For the text-containing cell, return its midpoint in [x, y] coordinate format. 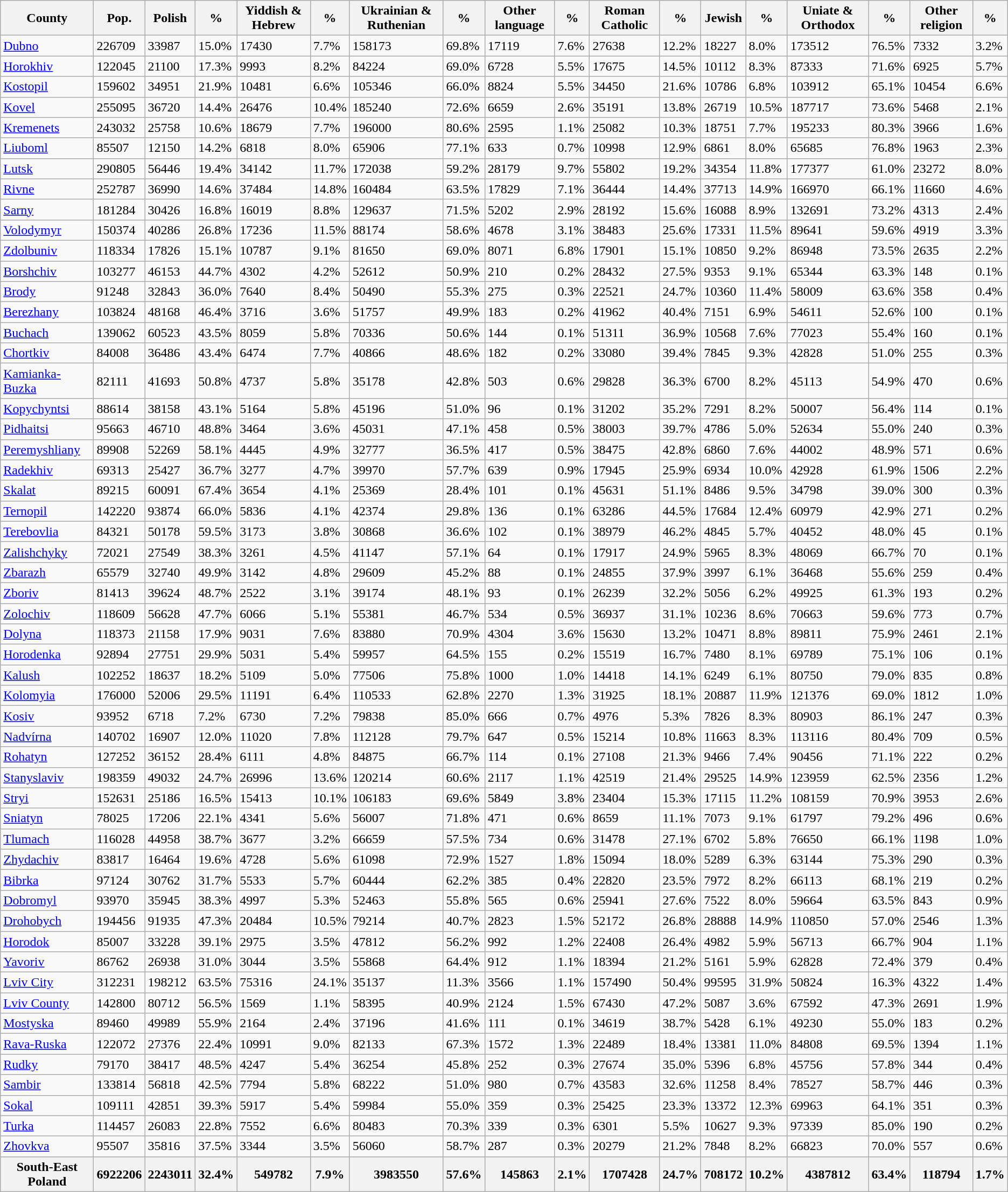
5161 [724, 962]
14.6% [216, 189]
11.2% [767, 798]
9.5% [767, 490]
29609 [396, 572]
44.7% [216, 271]
73.2% [890, 209]
9.7% [572, 169]
26719 [724, 107]
26476 [274, 107]
6925 [941, 66]
7073 [724, 818]
14418 [625, 675]
358 [941, 292]
63.3% [890, 271]
96 [520, 409]
45.8% [464, 1064]
Uniate & Orthodox [828, 18]
17826 [170, 250]
39.1% [216, 942]
647 [520, 737]
45.2% [464, 572]
70663 [828, 613]
67430 [625, 1003]
Peremyshliany [47, 450]
144 [520, 333]
4678 [520, 230]
10.0% [767, 470]
52.6% [890, 312]
28192 [625, 209]
38158 [170, 409]
36990 [170, 189]
38003 [625, 429]
79838 [396, 716]
Kamianka-Buzka [47, 381]
10481 [274, 87]
29.5% [216, 696]
11.4% [767, 292]
11.0% [767, 1044]
31925 [625, 696]
34354 [724, 169]
16.7% [681, 655]
77506 [396, 675]
23272 [941, 169]
57.0% [890, 921]
17206 [170, 818]
287 [520, 1146]
16.3% [890, 983]
58.6% [464, 230]
27.6% [681, 900]
48.6% [464, 353]
4304 [520, 634]
36.9% [681, 333]
10850 [724, 250]
5031 [274, 655]
83817 [120, 859]
23.3% [681, 1105]
773 [941, 613]
92894 [120, 655]
185240 [396, 107]
10627 [724, 1126]
133814 [120, 1085]
14.8% [330, 189]
252787 [120, 189]
59957 [396, 655]
66113 [828, 880]
177377 [828, 169]
65685 [828, 148]
70.0% [890, 1146]
16088 [724, 209]
44002 [828, 450]
72.4% [890, 962]
Pop. [120, 18]
243032 [120, 128]
15.3% [681, 798]
44958 [170, 839]
992 [520, 942]
210 [520, 271]
64 [520, 552]
10.4% [330, 107]
12.9% [681, 148]
8824 [520, 87]
2124 [520, 1003]
10.2% [767, 1174]
Nadvírna [47, 737]
63286 [625, 511]
41.6% [464, 1023]
11.1% [681, 818]
15413 [274, 798]
4976 [625, 716]
72.6% [464, 107]
30762 [170, 880]
7.1% [572, 189]
6066 [274, 613]
46.7% [464, 613]
7.8% [330, 737]
55.8% [464, 900]
127252 [120, 757]
172038 [396, 169]
55.6% [890, 572]
21158 [170, 634]
10360 [724, 292]
Sniatyn [47, 818]
31.7% [216, 880]
17119 [520, 46]
56628 [170, 613]
22521 [625, 292]
8.9% [767, 209]
25425 [625, 1105]
42928 [828, 470]
45031 [396, 429]
47.7% [216, 613]
446 [941, 1085]
7826 [724, 716]
2823 [520, 921]
61098 [396, 859]
2.3% [990, 148]
50490 [396, 292]
12.0% [216, 737]
Polish [170, 18]
198359 [120, 777]
50824 [828, 983]
45113 [828, 381]
69313 [120, 470]
54611 [828, 312]
2164 [274, 1023]
496 [941, 818]
6860 [724, 450]
Kalush [47, 675]
39970 [396, 470]
48.9% [890, 450]
226709 [120, 46]
68.1% [890, 880]
34798 [828, 490]
76650 [828, 839]
43.1% [216, 409]
15094 [625, 859]
7848 [724, 1146]
75.3% [890, 859]
101 [520, 490]
61.0% [890, 169]
67.3% [464, 1044]
534 [520, 613]
194456 [120, 921]
Kolomyia [47, 696]
79.0% [890, 675]
34951 [170, 87]
81650 [396, 250]
45 [941, 531]
639 [520, 470]
57.6% [464, 1174]
56060 [396, 1146]
290805 [120, 169]
44.5% [681, 511]
71.1% [890, 757]
17236 [274, 230]
49230 [828, 1023]
155 [520, 655]
38483 [625, 230]
34450 [625, 87]
25.6% [681, 230]
37713 [724, 189]
97124 [120, 880]
123959 [828, 777]
36.6% [464, 531]
9993 [274, 66]
Rohatyn [47, 757]
100 [941, 312]
46.2% [681, 531]
Ternopil [47, 511]
Kosiv [47, 716]
Horodok [47, 942]
27638 [625, 46]
90456 [828, 757]
76.8% [890, 148]
40.4% [681, 312]
112128 [396, 737]
10.3% [681, 128]
4.7% [330, 470]
Lviv City [47, 983]
61.3% [890, 593]
41693 [170, 381]
8659 [625, 818]
43583 [625, 1085]
290 [941, 859]
22.1% [216, 818]
62828 [828, 962]
190 [941, 1126]
1394 [941, 1044]
55.9% [216, 1023]
35137 [396, 983]
7.4% [767, 757]
9.0% [330, 1044]
26996 [274, 777]
25758 [170, 128]
10787 [274, 250]
3566 [520, 983]
15.6% [681, 209]
6922206 [120, 1174]
121376 [828, 696]
Volodymyr [47, 230]
46.4% [216, 312]
69789 [828, 655]
10112 [724, 66]
565 [520, 900]
5056 [724, 593]
64.5% [464, 655]
62.2% [464, 880]
43.5% [216, 333]
21.6% [681, 87]
13.2% [681, 634]
36486 [170, 353]
77.1% [464, 148]
108159 [828, 798]
6718 [170, 716]
82133 [396, 1044]
843 [941, 900]
312231 [120, 983]
29.9% [216, 655]
35.2% [681, 409]
160 [941, 333]
114457 [120, 1126]
77023 [828, 333]
39.7% [681, 429]
26083 [170, 1126]
Stryi [47, 798]
88 [520, 572]
69.8% [464, 46]
16.5% [216, 798]
35816 [170, 1146]
6.9% [767, 312]
3.3% [990, 230]
36.5% [464, 450]
22408 [625, 942]
48.0% [890, 531]
1.6% [990, 128]
106 [941, 655]
80.3% [890, 128]
Sarny [47, 209]
1.8% [572, 859]
55381 [396, 613]
Zhydachiv [47, 859]
11.9% [767, 696]
86762 [120, 962]
1569 [274, 1003]
2461 [941, 634]
23404 [625, 798]
80903 [828, 716]
Rava-Ruska [47, 1044]
7480 [724, 655]
549782 [274, 1174]
5202 [520, 209]
14.1% [681, 675]
Lutsk [47, 169]
10568 [724, 333]
18679 [274, 128]
76.5% [890, 46]
10998 [625, 148]
2546 [941, 921]
25369 [396, 490]
87333 [828, 66]
47.1% [464, 429]
5087 [724, 1003]
31202 [625, 409]
27376 [170, 1044]
73.5% [890, 250]
145863 [520, 1174]
118334 [120, 250]
32.6% [681, 1085]
734 [520, 839]
81413 [120, 593]
10.1% [330, 798]
46153 [170, 271]
4247 [274, 1064]
33080 [625, 353]
Tlumach [47, 839]
Zolochiv [47, 613]
196000 [396, 128]
4.6% [990, 189]
Sambir [47, 1085]
4445 [274, 450]
110533 [396, 696]
7552 [274, 1126]
91248 [120, 292]
42.9% [890, 511]
County [47, 18]
157490 [625, 983]
41147 [396, 552]
7845 [724, 353]
13.8% [681, 107]
118794 [941, 1174]
7972 [724, 880]
69963 [828, 1105]
97339 [828, 1126]
58395 [396, 1003]
36937 [625, 613]
55868 [396, 962]
633 [520, 148]
51311 [625, 333]
18637 [170, 675]
60.6% [464, 777]
89215 [120, 490]
70 [941, 552]
Turka [47, 1126]
5965 [724, 552]
33228 [170, 942]
10236 [724, 613]
10786 [724, 87]
56.2% [464, 942]
Zdolbuniv [47, 250]
503 [520, 381]
36254 [396, 1064]
32740 [170, 572]
49032 [170, 777]
79.7% [464, 737]
39.3% [216, 1105]
5289 [724, 859]
118373 [120, 634]
17917 [625, 552]
84008 [120, 353]
6700 [724, 381]
69.5% [890, 1044]
22.8% [216, 1126]
Radekhiv [47, 470]
35945 [170, 900]
88614 [120, 409]
4.5% [330, 552]
3344 [274, 1146]
193 [941, 593]
36720 [170, 107]
Chortkiv [47, 353]
80483 [396, 1126]
30426 [170, 209]
7332 [941, 46]
2595 [520, 128]
Bibrka [47, 880]
12.3% [767, 1105]
66659 [396, 839]
4919 [941, 230]
72.9% [464, 859]
51.1% [681, 490]
5428 [724, 1023]
9353 [724, 271]
142800 [120, 1003]
3677 [274, 839]
187717 [828, 107]
3261 [274, 552]
55802 [625, 169]
31478 [625, 839]
60091 [170, 490]
9.2% [767, 250]
84321 [120, 531]
4997 [274, 900]
3044 [274, 962]
980 [520, 1085]
0.8% [990, 675]
62.8% [464, 696]
12.4% [767, 511]
33987 [170, 46]
85007 [120, 942]
Kremenets [47, 128]
6702 [724, 839]
136 [520, 511]
52006 [170, 696]
89908 [120, 450]
South-East Poland [47, 1174]
3953 [941, 798]
37196 [396, 1023]
132691 [828, 209]
4302 [274, 271]
470 [941, 381]
65344 [828, 271]
50007 [828, 409]
93 [520, 593]
173512 [828, 46]
26.4% [681, 942]
Zbarazh [47, 572]
148 [941, 271]
Other religion [941, 18]
84808 [828, 1044]
59664 [828, 900]
26938 [170, 962]
11.7% [330, 169]
198212 [170, 983]
59.5% [216, 531]
95507 [120, 1146]
45756 [828, 1064]
28179 [520, 169]
18227 [724, 46]
4341 [274, 818]
51757 [396, 312]
Yavoriv [47, 962]
15630 [625, 634]
105346 [396, 87]
Buchach [47, 333]
40286 [170, 230]
46710 [170, 429]
67592 [828, 1003]
86948 [828, 250]
32.2% [681, 593]
40.7% [464, 921]
71.6% [890, 66]
45196 [396, 409]
38417 [170, 1064]
1527 [520, 859]
56713 [828, 942]
16019 [274, 209]
11.3% [464, 983]
6.4% [330, 696]
52463 [396, 900]
54.9% [890, 381]
10.6% [216, 128]
Sokal [47, 1105]
2270 [520, 696]
10454 [941, 87]
8071 [520, 250]
82111 [120, 381]
29828 [625, 381]
1.7% [990, 1174]
708172 [724, 1174]
15.0% [216, 46]
3716 [274, 312]
47812 [396, 942]
3966 [941, 128]
48.8% [216, 429]
255 [941, 353]
56007 [396, 818]
6474 [274, 353]
182 [520, 353]
Roman Catholic [625, 18]
36.7% [216, 470]
64.1% [890, 1105]
Zalishchyky [47, 552]
41962 [625, 312]
45631 [625, 490]
16464 [170, 859]
6861 [724, 148]
Jewish [724, 18]
Pidhaitsi [47, 429]
Rivne [47, 189]
20887 [724, 696]
27.1% [681, 839]
55.3% [464, 292]
6.3% [767, 859]
65.1% [890, 87]
4322 [941, 983]
5836 [274, 511]
7151 [724, 312]
120214 [396, 777]
16907 [170, 737]
49989 [170, 1023]
25082 [625, 128]
3997 [724, 572]
32843 [170, 292]
26239 [625, 593]
18.1% [681, 696]
4737 [274, 381]
6818 [274, 148]
27751 [170, 655]
Horodenka [47, 655]
25427 [170, 470]
150374 [120, 230]
912 [520, 962]
8.6% [767, 613]
75.9% [890, 634]
86.1% [890, 716]
23.5% [681, 880]
557 [941, 1146]
Skalat [47, 490]
18.2% [216, 675]
Rudky [47, 1064]
571 [941, 450]
5164 [274, 409]
158173 [396, 46]
60523 [170, 333]
Kopychyntsi [47, 409]
22489 [625, 1044]
89641 [828, 230]
71.8% [464, 818]
666 [520, 716]
52612 [396, 271]
2356 [941, 777]
37484 [274, 189]
15214 [625, 737]
57.5% [464, 839]
28888 [724, 921]
18.4% [681, 1044]
42828 [828, 353]
36444 [625, 189]
18.0% [681, 859]
31.9% [767, 983]
4.2% [330, 271]
40452 [828, 531]
58.1% [216, 450]
3464 [274, 429]
60444 [396, 880]
140702 [120, 737]
17684 [724, 511]
80750 [828, 675]
37.5% [216, 1146]
70336 [396, 333]
6111 [274, 757]
176000 [120, 696]
255095 [120, 107]
Berezhany [47, 312]
3654 [274, 490]
344 [941, 1064]
351 [941, 1105]
66823 [828, 1146]
34142 [274, 169]
9031 [274, 634]
27.5% [681, 271]
5109 [274, 675]
75316 [274, 983]
10471 [724, 634]
4313 [941, 209]
73.6% [890, 107]
4.9% [330, 450]
25941 [625, 900]
38979 [625, 531]
5533 [274, 880]
31.1% [681, 613]
32.4% [216, 1174]
20279 [625, 1146]
159602 [120, 87]
5917 [274, 1105]
52172 [625, 921]
904 [941, 942]
21.3% [681, 757]
259 [941, 572]
36152 [170, 757]
2522 [274, 593]
Dolyna [47, 634]
Stanyslaviv [47, 777]
88174 [396, 230]
300 [941, 490]
52269 [170, 450]
40866 [396, 353]
2691 [941, 1003]
1.4% [990, 983]
12150 [170, 148]
28432 [625, 271]
70.3% [464, 1126]
110850 [828, 921]
22.4% [216, 1044]
11020 [274, 737]
181284 [120, 209]
34619 [625, 1023]
61797 [828, 818]
10.8% [681, 737]
2243011 [170, 1174]
Drohobych [47, 921]
49925 [828, 593]
Horokhiv [47, 66]
42374 [396, 511]
Borshchiv [47, 271]
102252 [120, 675]
84875 [396, 757]
79.2% [890, 818]
24855 [625, 572]
835 [941, 675]
11258 [724, 1085]
67.4% [216, 490]
35.0% [681, 1064]
Kovel [47, 107]
63.6% [890, 292]
3142 [274, 572]
247 [941, 716]
6249 [724, 675]
75.8% [464, 675]
152631 [120, 798]
118609 [120, 613]
Terebovlia [47, 531]
6659 [520, 107]
709 [941, 737]
72021 [120, 552]
42851 [170, 1105]
85507 [120, 148]
17.9% [216, 634]
8059 [274, 333]
219 [941, 880]
6728 [520, 66]
10991 [274, 1044]
35191 [625, 107]
6301 [625, 1126]
43.4% [216, 353]
78527 [828, 1085]
80.4% [890, 737]
48.1% [464, 593]
35178 [396, 381]
32777 [396, 450]
2117 [520, 777]
471 [520, 818]
78025 [120, 818]
Mostyska [47, 1023]
31.0% [216, 962]
37.9% [681, 572]
1572 [520, 1044]
222 [941, 757]
80.6% [464, 128]
57.7% [464, 470]
11663 [724, 737]
71.5% [464, 209]
55.4% [890, 333]
103824 [120, 312]
57.1% [464, 552]
16.8% [216, 209]
42.5% [216, 1085]
59984 [396, 1105]
7794 [274, 1085]
3983550 [396, 1174]
6730 [274, 716]
48.5% [216, 1064]
129637 [396, 209]
12.2% [681, 46]
Liuboml [47, 148]
166970 [828, 189]
240 [941, 429]
14.5% [681, 66]
3277 [274, 470]
17829 [520, 189]
1963 [941, 148]
9466 [724, 757]
93952 [120, 716]
62.5% [890, 777]
102 [520, 531]
1707428 [625, 1174]
14.2% [216, 148]
5396 [724, 1064]
21100 [170, 66]
47.2% [681, 1003]
39.0% [890, 490]
Dubno [47, 46]
27108 [625, 757]
116028 [120, 839]
36.3% [681, 381]
11191 [274, 696]
2.9% [572, 209]
5849 [520, 798]
99595 [724, 983]
Zhovkva [47, 1146]
275 [520, 292]
20484 [274, 921]
93970 [120, 900]
Brody [47, 292]
195233 [828, 128]
11660 [941, 189]
5.1% [330, 613]
417 [520, 450]
50.9% [464, 271]
29525 [724, 777]
6934 [724, 470]
64.4% [464, 962]
63144 [828, 859]
80712 [170, 1003]
68222 [396, 1085]
2975 [274, 942]
24.9% [681, 552]
142220 [120, 511]
1.9% [990, 1003]
57.8% [890, 1064]
5468 [941, 107]
160484 [396, 189]
95663 [120, 429]
122045 [120, 66]
60979 [828, 511]
39174 [396, 593]
Dobromyl [47, 900]
58009 [828, 292]
69.6% [464, 798]
17675 [625, 66]
19.6% [216, 859]
17115 [724, 798]
8486 [724, 490]
36.0% [216, 292]
13.6% [330, 777]
48168 [170, 312]
56446 [170, 169]
21.9% [216, 87]
38475 [625, 450]
11.8% [767, 169]
113116 [828, 737]
27674 [625, 1064]
Yiddish & Hebrew [274, 18]
22820 [625, 880]
39.4% [681, 353]
7522 [724, 900]
29.8% [464, 511]
83880 [396, 634]
17331 [724, 230]
89811 [828, 634]
271 [941, 511]
25.9% [681, 470]
30868 [396, 531]
103912 [828, 87]
61.9% [890, 470]
65906 [396, 148]
139062 [120, 333]
1506 [941, 470]
19.4% [216, 169]
93874 [170, 511]
91935 [170, 921]
4982 [724, 942]
7291 [724, 409]
27549 [170, 552]
18394 [625, 962]
4728 [274, 859]
13372 [724, 1105]
1812 [941, 696]
4387812 [828, 1174]
17430 [274, 46]
18751 [724, 128]
79214 [396, 921]
39624 [170, 593]
48069 [828, 552]
48.7% [216, 593]
36468 [828, 572]
106183 [396, 798]
122072 [120, 1044]
63.4% [890, 1174]
79170 [120, 1064]
50.8% [216, 381]
50.6% [464, 333]
24.1% [330, 983]
25186 [170, 798]
Zboriv [47, 593]
1000 [520, 675]
75.1% [890, 655]
Kostopil [47, 87]
3173 [274, 531]
42519 [625, 777]
4786 [724, 429]
17945 [625, 470]
7.9% [330, 1174]
50178 [170, 531]
252 [520, 1064]
59.2% [464, 169]
56.4% [890, 409]
7640 [274, 292]
359 [520, 1105]
339 [520, 1126]
84224 [396, 66]
Ukrainian & Ruthenian [396, 18]
21.4% [681, 777]
40.9% [464, 1003]
379 [941, 962]
109111 [120, 1105]
52634 [828, 429]
2635 [941, 250]
Lviv County [47, 1003]
17901 [625, 250]
458 [520, 429]
17.3% [216, 66]
1198 [941, 839]
4845 [724, 531]
6.2% [767, 593]
15519 [625, 655]
56.5% [216, 1003]
65579 [120, 572]
13381 [724, 1044]
50.4% [681, 983]
8.1% [767, 655]
Other language [520, 18]
89460 [120, 1023]
103277 [120, 271]
19.2% [681, 169]
56818 [170, 1085]
385 [520, 880]
111 [520, 1023]
